From the cell containing the given text, extract its center point as [x, y] coordinate. 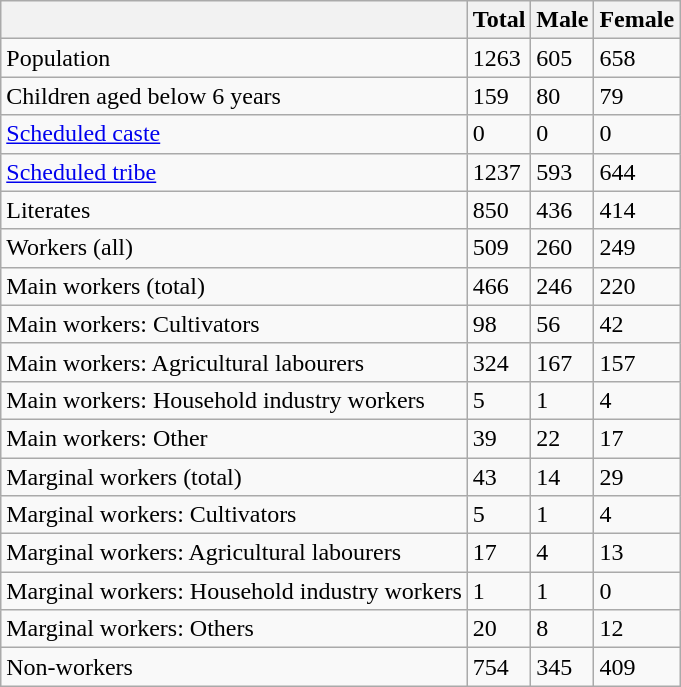
345 [562, 667]
14 [562, 477]
Children aged below 6 years [234, 96]
850 [499, 210]
Main workers: Agricultural labourers [234, 362]
157 [637, 362]
Marginal workers: Agricultural labourers [234, 553]
43 [499, 477]
754 [499, 667]
1237 [499, 172]
13 [637, 553]
220 [637, 286]
8 [562, 629]
20 [499, 629]
260 [562, 248]
159 [499, 96]
644 [637, 172]
414 [637, 210]
12 [637, 629]
Male [562, 20]
Female [637, 20]
324 [499, 362]
Marginal workers: Household industry workers [234, 591]
Marginal workers: Cultivators [234, 515]
Marginal workers (total) [234, 477]
466 [499, 286]
Main workers: Other [234, 438]
Scheduled caste [234, 134]
249 [637, 248]
167 [562, 362]
1263 [499, 58]
98 [499, 324]
Main workers: Cultivators [234, 324]
509 [499, 248]
593 [562, 172]
Workers (all) [234, 248]
Total [499, 20]
Marginal workers: Others [234, 629]
Population [234, 58]
42 [637, 324]
80 [562, 96]
436 [562, 210]
22 [562, 438]
56 [562, 324]
29 [637, 477]
Scheduled tribe [234, 172]
Main workers (total) [234, 286]
409 [637, 667]
39 [499, 438]
79 [637, 96]
246 [562, 286]
Non-workers [234, 667]
Literates [234, 210]
605 [562, 58]
658 [637, 58]
Main workers: Household industry workers [234, 400]
